From the cell containing the given text, extract its center point as (x, y) coordinate. 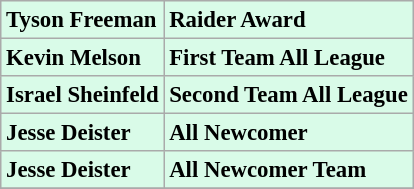
Israel Sheinfeld (82, 95)
First Team All League (288, 58)
Kevin Melson (82, 58)
All Newcomer Team (288, 170)
Raider Award (288, 20)
Tyson Freeman (82, 20)
All Newcomer (288, 133)
Second Team All League (288, 95)
